Determine the (X, Y) coordinate at the center of the cell enclosing the given text.  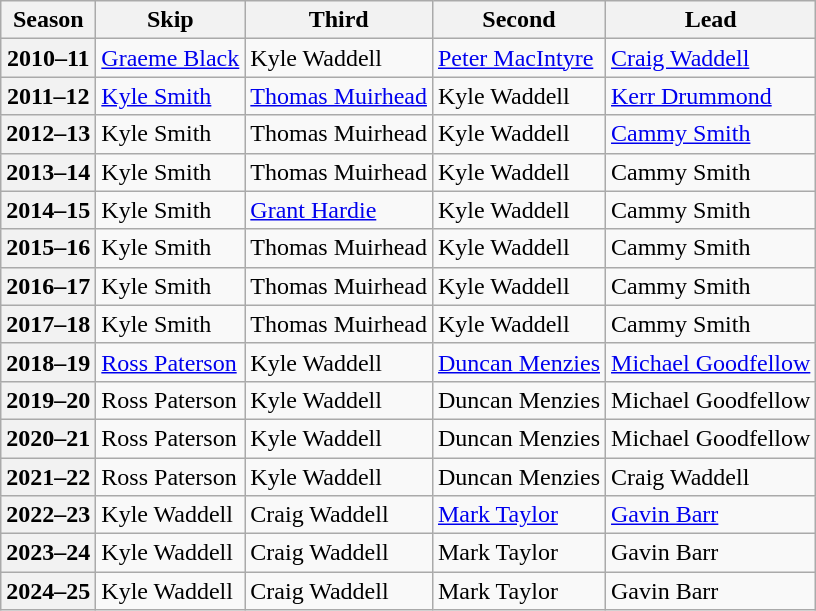
Lead (711, 20)
Third (339, 20)
2013–14 (48, 172)
Skip (170, 20)
2020–21 (48, 438)
Season (48, 20)
Graeme Black (170, 58)
2014–15 (48, 210)
Second (518, 20)
2012–13 (48, 134)
Kerr Drummond (711, 96)
2011–12 (48, 96)
2016–17 (48, 286)
2010–11 (48, 58)
2017–18 (48, 324)
2024–25 (48, 591)
2019–20 (48, 400)
2015–16 (48, 248)
Peter MacIntyre (518, 58)
2023–24 (48, 553)
2022–23 (48, 515)
2018–19 (48, 362)
2021–22 (48, 477)
Grant Hardie (339, 210)
